From the cell containing the given text, extract its center point as (x, y) coordinate. 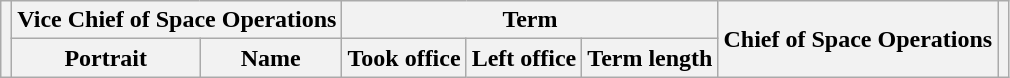
Left office (524, 58)
Name (271, 58)
Term (530, 20)
Term length (650, 58)
Vice Chief of Space Operations (177, 20)
Chief of Space Operations (858, 39)
Portrait (106, 58)
Took office (404, 58)
